From the cell containing the given text, extract its center point as (x, y) coordinate. 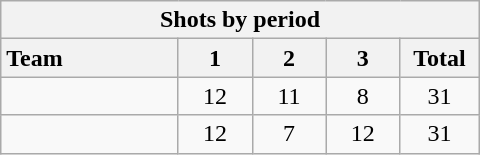
7 (289, 134)
Shots by period (240, 20)
Team (90, 58)
11 (289, 96)
8 (363, 96)
2 (289, 58)
Total (440, 58)
1 (215, 58)
3 (363, 58)
